Return the (X, Y) coordinate for the center point of the cell that contains the specified text.  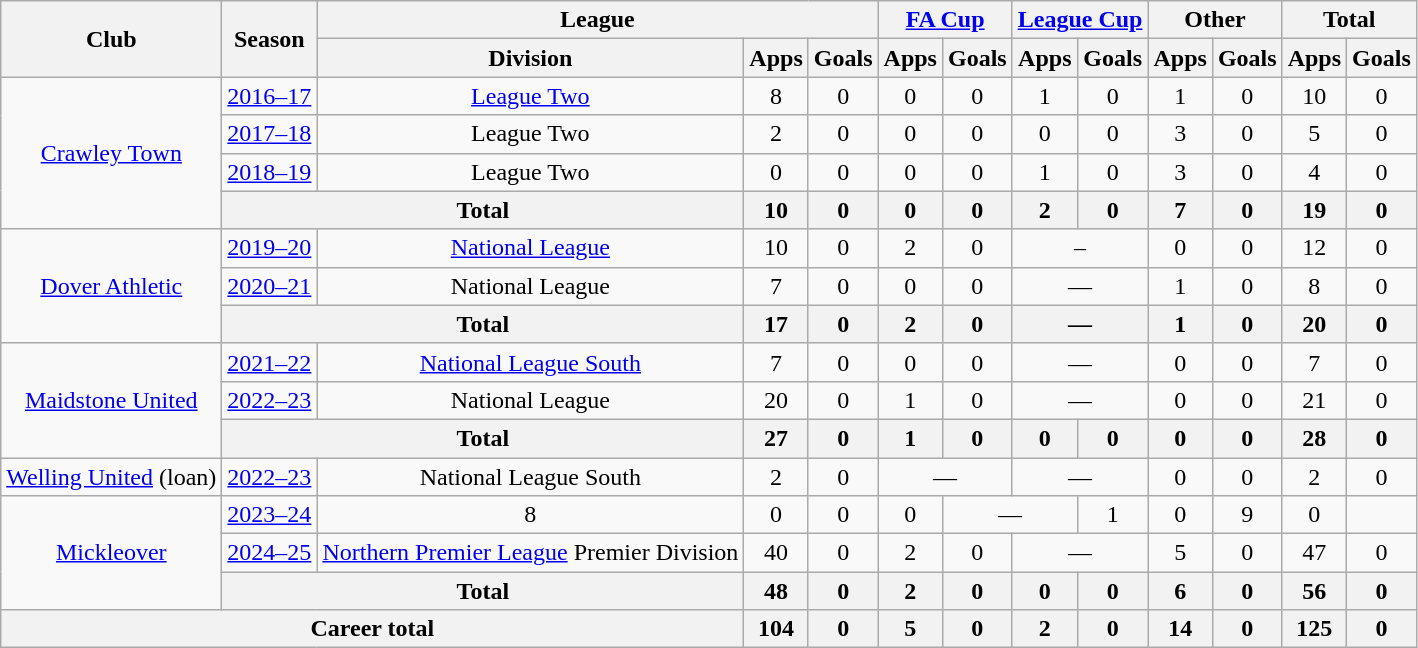
2024–25 (270, 553)
9 (1247, 515)
125 (1314, 629)
2019–20 (270, 248)
56 (1314, 591)
40 (776, 553)
2021–22 (270, 362)
17 (776, 324)
League (598, 20)
4 (1314, 172)
12 (1314, 248)
Welling United (loan) (112, 477)
2023–24 (270, 515)
– (1080, 248)
Club (112, 39)
104 (776, 629)
2018–19 (270, 172)
48 (776, 591)
Division (530, 58)
28 (1314, 438)
14 (1180, 629)
Dover Athletic (112, 286)
19 (1314, 210)
FA Cup (945, 20)
Other (1215, 20)
21 (1314, 400)
Season (270, 39)
Maidstone United (112, 400)
47 (1314, 553)
2017–18 (270, 134)
League Cup (1080, 20)
2016–17 (270, 96)
6 (1180, 591)
Career total (372, 629)
Mickleover (112, 553)
Crawley Town (112, 153)
27 (776, 438)
Northern Premier League Premier Division (530, 553)
2020–21 (270, 286)
